Extract the (X, Y) coordinate from the center of the cell holding the provided text.  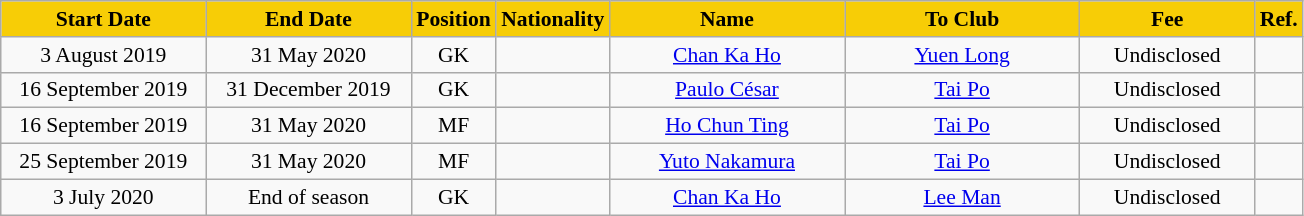
Lee Man (962, 197)
Ref. (1279, 19)
Ho Chun Ting (726, 126)
Yuto Nakamura (726, 162)
End of season (308, 197)
3 July 2020 (104, 197)
End Date (308, 19)
Nationality (552, 19)
25 September 2019 (104, 162)
Paulo César (726, 90)
To Club (962, 19)
Start Date (104, 19)
Position (454, 19)
3 August 2019 (104, 55)
31 December 2019 (308, 90)
Fee (1168, 19)
Name (726, 19)
Yuen Long (962, 55)
